Locate the cell with the specified text and output its (X, Y) center coordinate. 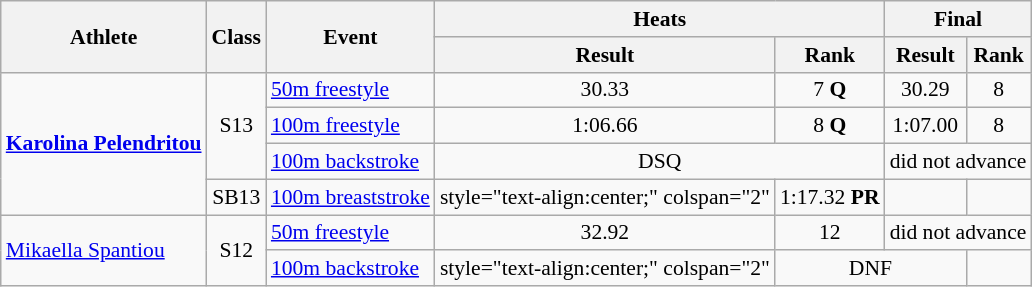
Mikaella Spantiou (104, 250)
30.29 (926, 90)
100m freestyle (350, 126)
SB13 (236, 197)
8 Q (830, 126)
S12 (236, 250)
1:17.32 PR (830, 197)
12 (830, 233)
Class (236, 36)
Karolina Pelendritou (104, 143)
32.92 (605, 233)
7 Q (830, 90)
DSQ (660, 162)
Athlete (104, 36)
100m breaststroke (350, 197)
Heats (660, 19)
Final (958, 19)
S13 (236, 126)
1:06.66 (605, 126)
1:07.00 (926, 126)
Event (350, 36)
30.33 (605, 90)
DNF (870, 269)
